Capture the cell that displays the provided text and extract its (X, Y) central coordinate. 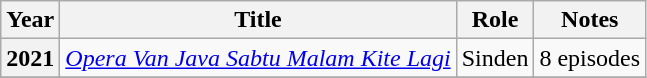
Role (495, 20)
Title (258, 20)
Year (30, 20)
8 episodes (590, 58)
2021 (30, 58)
Notes (590, 20)
Sinden (495, 58)
Opera Van Java Sabtu Malam Kite Lagi (258, 58)
